Determine the (X, Y) coordinate at the center of the cell enclosing the given text.  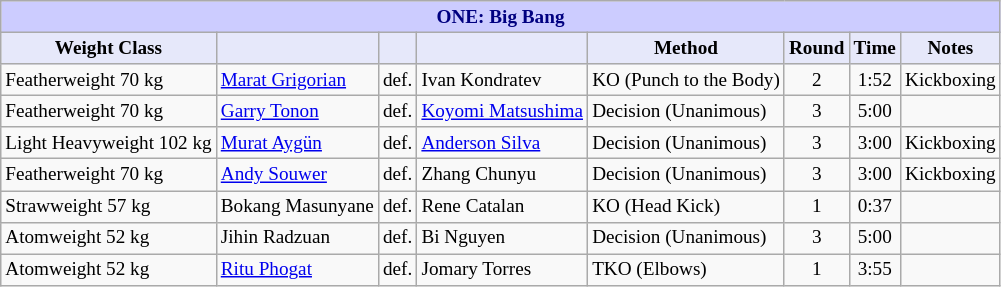
0:37 (874, 206)
Method (686, 48)
Koyomi Matsushima (502, 111)
Andy Souwer (297, 175)
Anderson Silva (502, 143)
Garry Tonon (297, 111)
Time (874, 48)
Strawweight 57 kg (108, 206)
Jomary Torres (502, 270)
Ivan Kondratev (502, 80)
3:55 (874, 270)
Jihin Radzuan (297, 238)
TKO (Elbows) (686, 270)
ONE: Big Bang (501, 17)
1:52 (874, 80)
2 (816, 80)
Rene Catalan (502, 206)
Round (816, 48)
KO (Head Kick) (686, 206)
Weight Class (108, 48)
Bi Nguyen (502, 238)
Murat Aygün (297, 143)
Ritu Phogat (297, 270)
Marat Grigorian (297, 80)
Light Heavyweight 102 kg (108, 143)
Notes (950, 48)
Zhang Chunyu (502, 175)
Bokang Masunyane (297, 206)
KO (Punch to the Body) (686, 80)
